Find where the given text appears and provide that cell's center as [x, y] coordinate. 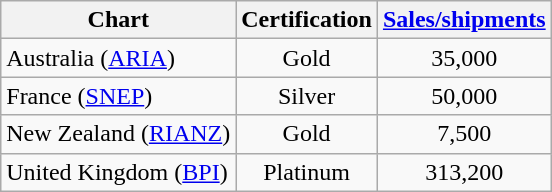
New Zealand (RIANZ) [118, 134]
35,000 [464, 58]
7,500 [464, 134]
50,000 [464, 96]
Chart [118, 20]
Silver [307, 96]
Certification [307, 20]
Australia (ARIA) [118, 58]
United Kingdom (BPI) [118, 172]
Platinum [307, 172]
France (SNEP) [118, 96]
313,200 [464, 172]
Sales/shipments [464, 20]
